Scan for the cell matching the given text and deliver its (x, y) coordinate at center. 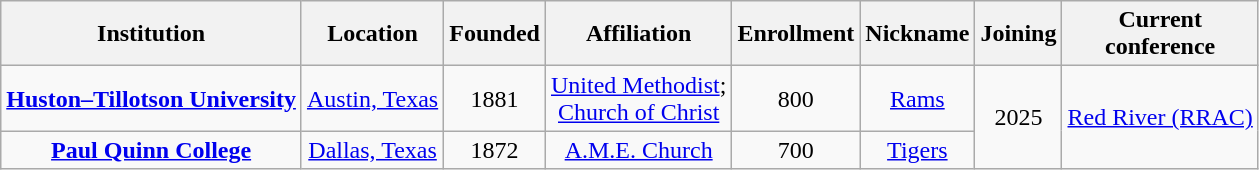
Red River (RRAC) (1160, 118)
A.M.E. Church (638, 150)
Location (372, 34)
Paul Quinn College (152, 150)
Institution (152, 34)
800 (796, 98)
Enrollment (796, 34)
700 (796, 150)
Affiliation (638, 34)
1872 (495, 150)
Joining (1018, 34)
United Methodist;Church of Christ (638, 98)
2025 (1018, 118)
Rams (918, 98)
Founded (495, 34)
1881 (495, 98)
Nickname (918, 34)
Huston–Tillotson University (152, 98)
Tigers (918, 150)
Austin, Texas (372, 98)
Currentconference (1160, 34)
Dallas, Texas (372, 150)
